Determine the (x, y) coordinate at the center of the cell enclosing the given text.  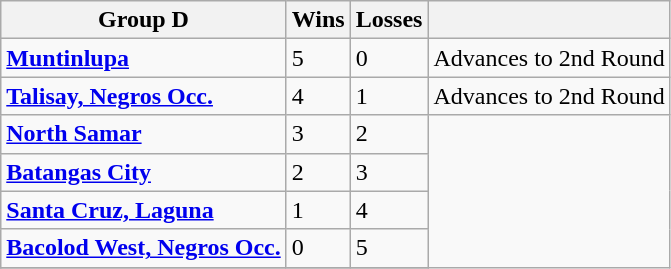
Batangas City (144, 172)
North Samar (144, 134)
Muntinlupa (144, 58)
Santa Cruz, Laguna (144, 210)
Losses (389, 20)
Group D (144, 20)
Bacolod West, Negros Occ. (144, 248)
Wins (318, 20)
Talisay, Negros Occ. (144, 96)
